From the cell containing the given text, extract its center point as [x, y] coordinate. 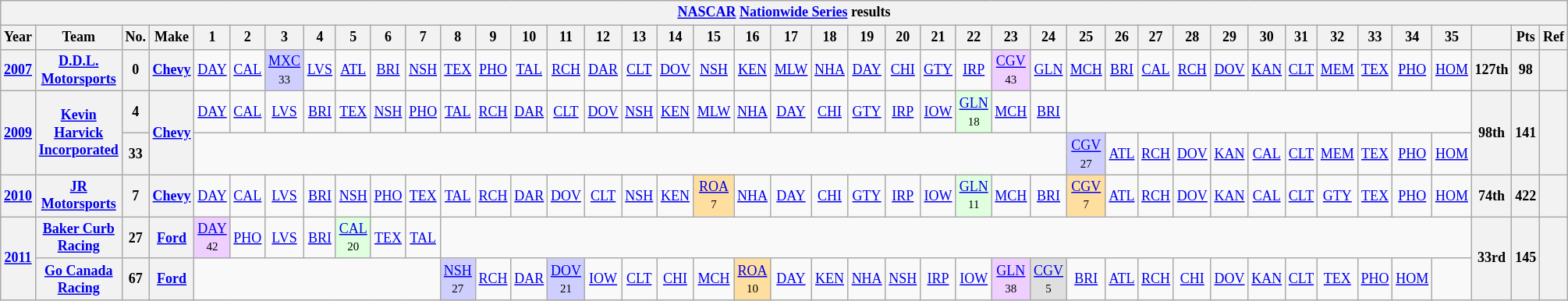
12 [603, 37]
GLN38 [1011, 279]
Ref [1554, 37]
GLN [1048, 70]
11 [566, 37]
31 [1301, 37]
23 [1011, 37]
17 [791, 37]
34 [1412, 37]
6 [388, 37]
JR Motorsports [78, 196]
Pts [1526, 37]
127th [1492, 70]
24 [1048, 37]
CGV27 [1086, 154]
141 [1526, 133]
32 [1337, 37]
CGV5 [1048, 279]
30 [1267, 37]
2 [248, 37]
35 [1453, 37]
16 [753, 37]
145 [1526, 259]
2011 [19, 259]
18 [830, 37]
3 [285, 37]
422 [1526, 196]
67 [136, 279]
2010 [19, 196]
GLN11 [974, 196]
CAL20 [353, 238]
NASCAR Nationwide Series results [785, 12]
CGV7 [1086, 196]
74th [1492, 196]
98 [1526, 70]
1 [212, 37]
CGV43 [1011, 70]
9 [493, 37]
ROA7 [713, 196]
DOV21 [566, 279]
Go Canada Racing [78, 279]
5 [353, 37]
20 [903, 37]
29 [1229, 37]
10 [529, 37]
Team [78, 37]
28 [1192, 37]
DAY42 [212, 238]
2007 [19, 70]
0 [136, 70]
26 [1122, 37]
GLN18 [974, 112]
14 [676, 37]
Year [19, 37]
Kevin Harvick Incorporated [78, 133]
15 [713, 37]
Baker Curb Racing [78, 238]
98th [1492, 133]
NSH27 [457, 279]
13 [640, 37]
8 [457, 37]
No. [136, 37]
D.D.L. Motorsports [78, 70]
MXC33 [285, 70]
21 [938, 37]
ROA10 [753, 279]
19 [867, 37]
25 [1086, 37]
Make [172, 37]
2009 [19, 133]
22 [974, 37]
33rd [1492, 259]
